Search for the cell housing the specified text and yield its (x, y) center coordinate. 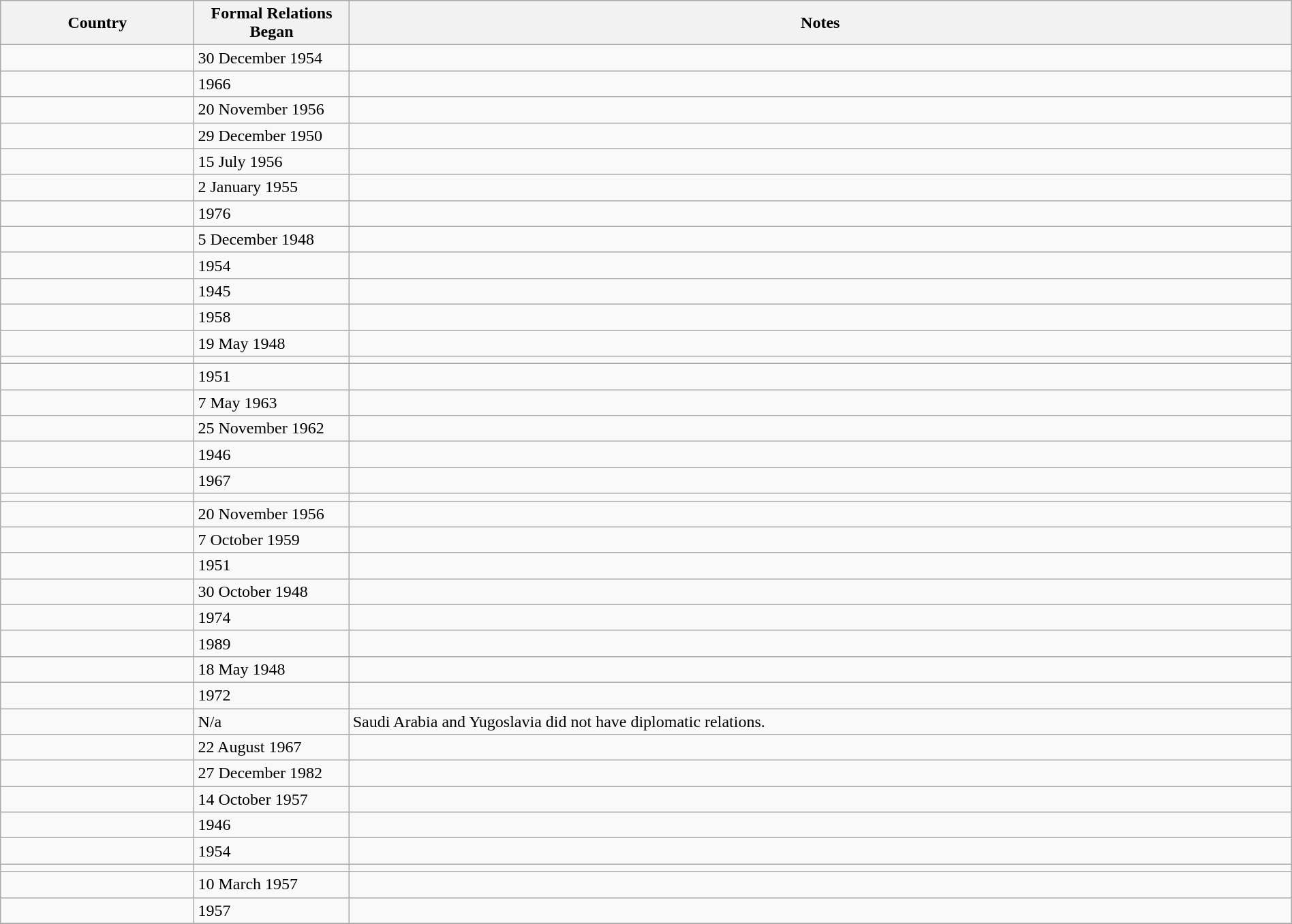
14 October 1957 (271, 799)
22 August 1967 (271, 748)
1976 (271, 213)
30 October 1948 (271, 591)
1972 (271, 695)
Formal Relations Began (271, 23)
1958 (271, 317)
27 December 1982 (271, 773)
7 May 1963 (271, 403)
N/a (271, 722)
Notes (820, 23)
30 December 1954 (271, 58)
19 May 1948 (271, 343)
1974 (271, 617)
1945 (271, 291)
18 May 1948 (271, 669)
5 December 1948 (271, 239)
2 January 1955 (271, 187)
7 October 1959 (271, 540)
15 July 1956 (271, 161)
29 December 1950 (271, 136)
Country (97, 23)
10 March 1957 (271, 884)
1967 (271, 480)
25 November 1962 (271, 429)
1989 (271, 643)
1957 (271, 910)
1966 (271, 84)
Saudi Arabia and Yugoslavia did not have diplomatic relations. (820, 722)
